Find where the given text appears and provide that cell's center as (X, Y) coordinate. 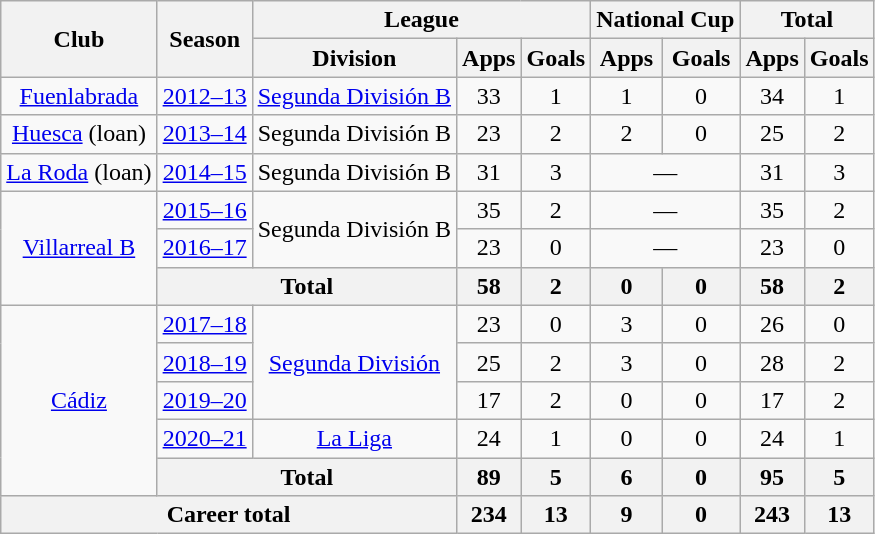
26 (772, 324)
National Cup (666, 20)
2019–20 (204, 400)
Segunda División (354, 362)
Division (354, 58)
2017–18 (204, 324)
34 (772, 96)
2013–14 (204, 134)
28 (772, 362)
League (422, 20)
2020–21 (204, 438)
Huesca (loan) (79, 134)
6 (627, 477)
2012–13 (204, 96)
89 (489, 477)
2018–19 (204, 362)
2015–16 (204, 210)
9 (627, 515)
2016–17 (204, 248)
Club (79, 39)
234 (489, 515)
33 (489, 96)
243 (772, 515)
Career total (229, 515)
Fuenlabrada (79, 96)
La Roda (loan) (79, 172)
95 (772, 477)
Villarreal B (79, 248)
2014–15 (204, 172)
La Liga (354, 438)
Season (204, 39)
Cádiz (79, 400)
